Determine the [x, y] coordinate at the center of the cell enclosing the given text.  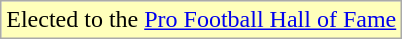
Elected to the Pro Football Hall of Fame [202, 20]
